Output the (x, y) coordinate of the center of the cell containing the given text.  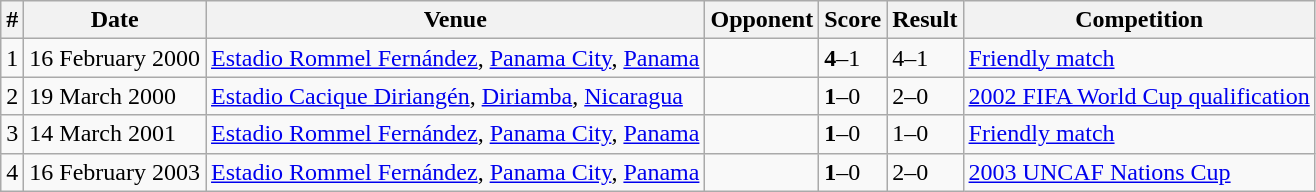
2 (12, 96)
19 March 2000 (115, 96)
4 (12, 172)
# (12, 20)
3 (12, 134)
2002 FIFA World Cup qualification (1139, 96)
Score (853, 20)
Opponent (762, 20)
Result (925, 20)
16 February 2000 (115, 58)
Competition (1139, 20)
1 (12, 58)
Estadio Cacique Diriangén, Diriamba, Nicaragua (456, 96)
Venue (456, 20)
16 February 2003 (115, 172)
Date (115, 20)
2003 UNCAF Nations Cup (1139, 172)
14 March 2001 (115, 134)
